Detect which cell encompasses the target text, then output its [x, y] center coordinate. 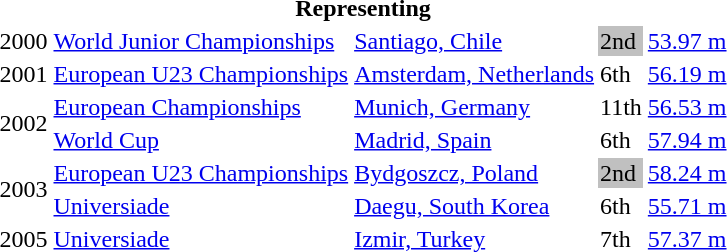
European Championships [201, 107]
Madrid, Spain [474, 140]
Universiade [201, 206]
Daegu, South Korea [474, 206]
Munich, Germany [474, 107]
World Junior Championships [201, 41]
Amsterdam, Netherlands [474, 74]
World Cup [201, 140]
11th [622, 107]
Bydgoszcz, Poland [474, 173]
Santiago, Chile [474, 41]
